From the cell containing the given text, extract its center point as [X, Y] coordinate. 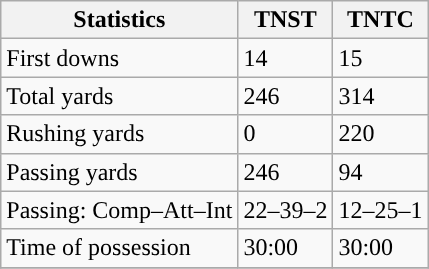
15 [380, 58]
Passing yards [120, 172]
Time of possession [120, 248]
Passing: Comp–Att–Int [120, 210]
Rushing yards [120, 134]
First downs [120, 58]
12–25–1 [380, 210]
22–39–2 [286, 210]
94 [380, 172]
314 [380, 96]
Statistics [120, 20]
TNST [286, 20]
220 [380, 134]
Total yards [120, 96]
0 [286, 134]
TNTC [380, 20]
14 [286, 58]
